Scan for the cell matching the given text and deliver its (x, y) coordinate at center. 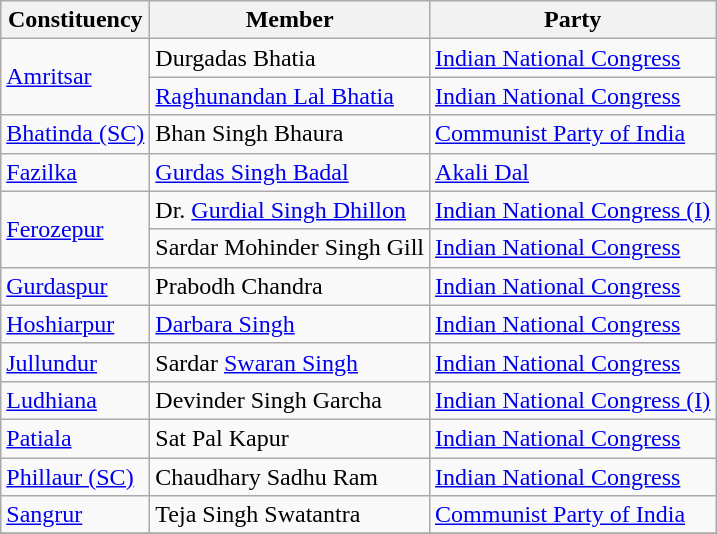
Ferozepur (76, 229)
Devinder Singh Garcha (290, 400)
Fazilka (76, 172)
Akali Dal (573, 172)
Dr. Gurdial Singh Dhillon (290, 210)
Raghunandan Lal Bhatia (290, 96)
Sangrur (76, 515)
Gurdaspur (76, 286)
Party (573, 20)
Chaudhary Sadhu Ram (290, 477)
Durgadas Bhatia (290, 58)
Sat Pal Kapur (290, 438)
Jullundur (76, 362)
Darbara Singh (290, 324)
Bhan Singh Bhaura (290, 134)
Sardar Mohinder Singh Gill (290, 248)
Sardar Swaran Singh (290, 362)
Ludhiana (76, 400)
Hoshiarpur (76, 324)
Prabodh Chandra (290, 286)
Member (290, 20)
Teja Singh Swatantra (290, 515)
Gurdas Singh Badal (290, 172)
Patiala (76, 438)
Amritsar (76, 77)
Phillaur (SC) (76, 477)
Bhatinda (SC) (76, 134)
Constituency (76, 20)
